Search for the cell housing the specified text and yield its (X, Y) center coordinate. 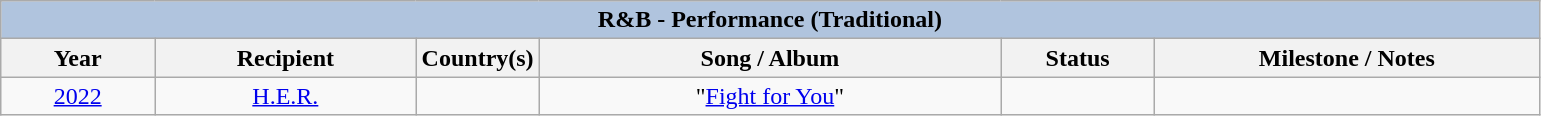
Status (1078, 58)
Year (78, 58)
H.E.R. (286, 96)
Song / Album (770, 58)
Milestone / Notes (1346, 58)
2022 (78, 96)
R&B - Performance (Traditional) (770, 20)
"Fight for You" (770, 96)
Country(s) (478, 58)
Recipient (286, 58)
